Determine the [x, y] coordinate at the center of the cell enclosing the given text.  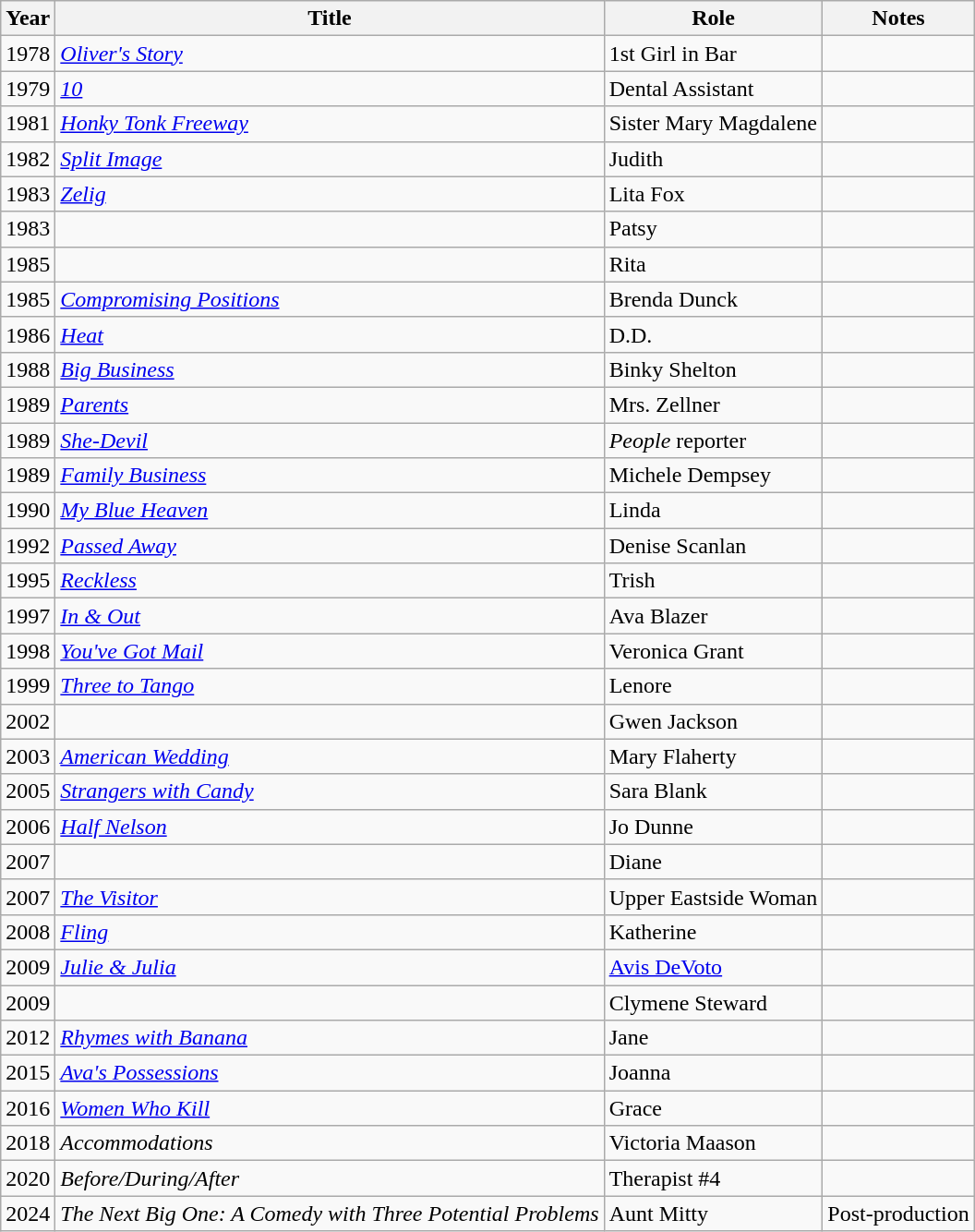
Rhymes with Banana [330, 1038]
Title [330, 18]
1990 [28, 511]
Half Nelson [330, 827]
10 [330, 89]
Accommodations [330, 1143]
Lenore [713, 686]
American Wedding [330, 756]
1978 [28, 54]
Before/During/After [330, 1178]
Honky Tonk Freeway [330, 124]
Mrs. Zellner [713, 405]
The Next Big One: A Comedy with Three Potential Problems [330, 1214]
Dental Assistant [713, 89]
1992 [28, 546]
Role [713, 18]
Upper Eastside Woman [713, 897]
1981 [28, 124]
Rita [713, 264]
Gwen Jackson [713, 721]
1979 [28, 89]
2012 [28, 1038]
2024 [28, 1214]
1986 [28, 334]
Ava Blazer [713, 616]
1st Girl in Bar [713, 54]
2020 [28, 1178]
Sister Mary Magdalene [713, 124]
Patsy [713, 229]
Michele Dempsey [713, 476]
The Visitor [330, 897]
Three to Tango [330, 686]
Parents [330, 405]
Passed Away [330, 546]
1988 [28, 369]
1997 [28, 616]
Compromising Positions [330, 299]
Year [28, 18]
Joanna [713, 1073]
Judith [713, 159]
Notes [898, 18]
Katherine [713, 932]
Denise Scanlan [713, 546]
1982 [28, 159]
Jo Dunne [713, 827]
1999 [28, 686]
Fling [330, 932]
Big Business [330, 369]
Binky Shelton [713, 369]
Avis DeVoto [713, 967]
You've Got Mail [330, 651]
Grace [713, 1108]
Diane [713, 862]
In & Out [330, 616]
2003 [28, 756]
2006 [28, 827]
2005 [28, 791]
Ava's Possessions [330, 1073]
Clymene Steward [713, 1002]
2015 [28, 1073]
Strangers with Candy [330, 791]
1995 [28, 581]
Aunt Mitty [713, 1214]
Julie & Julia [330, 967]
Veronica Grant [713, 651]
Jane [713, 1038]
Reckless [330, 581]
Therapist #4 [713, 1178]
Victoria Maason [713, 1143]
1998 [28, 651]
2002 [28, 721]
2016 [28, 1108]
Mary Flaherty [713, 756]
Trish [713, 581]
2018 [28, 1143]
Women Who Kill [330, 1108]
Linda [713, 511]
D.D. [713, 334]
Family Business [330, 476]
People reporter [713, 441]
Zelig [330, 194]
Lita Fox [713, 194]
Post-production [898, 1214]
My Blue Heaven [330, 511]
2008 [28, 932]
Brenda Dunck [713, 299]
Oliver's Story [330, 54]
She-Devil [330, 441]
Split Image [330, 159]
Heat [330, 334]
Sara Blank [713, 791]
